Search for the cell housing the specified text and yield its (X, Y) center coordinate. 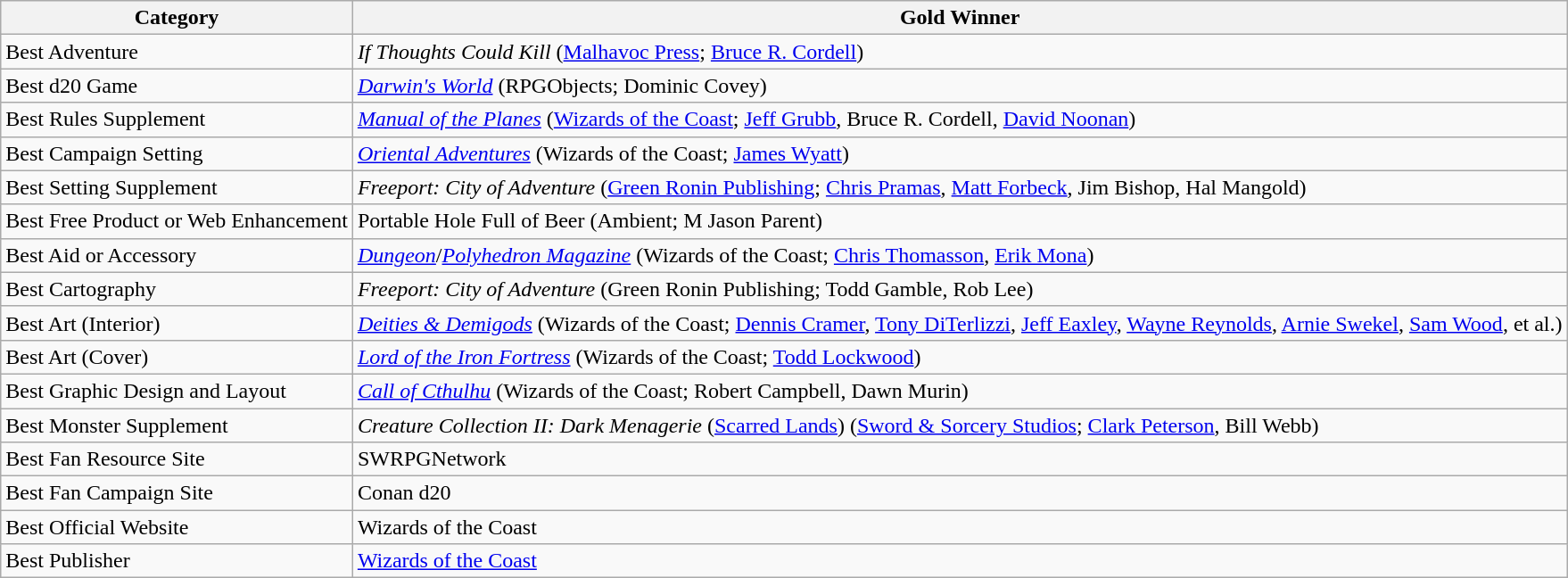
Best Graphic Design and Layout (177, 391)
Best Monster Supplement (177, 425)
Creature Collection II: Dark Menagerie (Scarred Lands) (Sword & Sorcery Studios; Clark Peterson, Bill Webb) (960, 425)
Manual of the Planes (Wizards of the Coast; Jeff Grubb, Bruce R. Cordell, David Noonan) (960, 120)
Best Publisher (177, 561)
SWRPGNetwork (960, 459)
Gold Winner (960, 18)
Best Setting Supplement (177, 187)
Best Aid or Accessory (177, 255)
If Thoughts Could Kill (Malhavoc Press; Bruce R. Cordell) (960, 52)
Best Art (Cover) (177, 357)
Best Art (Interior) (177, 323)
Best Fan Campaign Site (177, 493)
Freeport: City of Adventure (Green Ronin Publishing; Chris Pramas, Matt Forbeck, Jim Bishop, Hal Mangold) (960, 187)
Portable Hole Full of Beer (Ambient; M Jason Parent) (960, 221)
Best d20 Game (177, 86)
Best Adventure (177, 52)
Best Official Website (177, 527)
Best Campaign Setting (177, 153)
Best Fan Resource Site (177, 459)
Best Rules Supplement (177, 120)
Best Free Product or Web Enhancement (177, 221)
Conan d20 (960, 493)
Freeport: City of Adventure (Green Ronin Publishing; Todd Gamble, Rob Lee) (960, 289)
Category (177, 18)
Oriental Adventures (Wizards of the Coast; James Wyatt) (960, 153)
Best Cartography (177, 289)
Call of Cthulhu (Wizards of the Coast; Robert Campbell, Dawn Murin) (960, 391)
Dungeon/Polyhedron Magazine (Wizards of the Coast; Chris Thomasson, Erik Mona) (960, 255)
Darwin's World (RPGObjects; Dominic Covey) (960, 86)
Deities & Demigods (Wizards of the Coast; Dennis Cramer, Tony DiTerlizzi, Jeff Eaxley, Wayne Reynolds, Arnie Swekel, Sam Wood, et al.) (960, 323)
Lord of the Iron Fortress (Wizards of the Coast; Todd Lockwood) (960, 357)
